Find where the given text appears and provide that cell's center as (X, Y) coordinate. 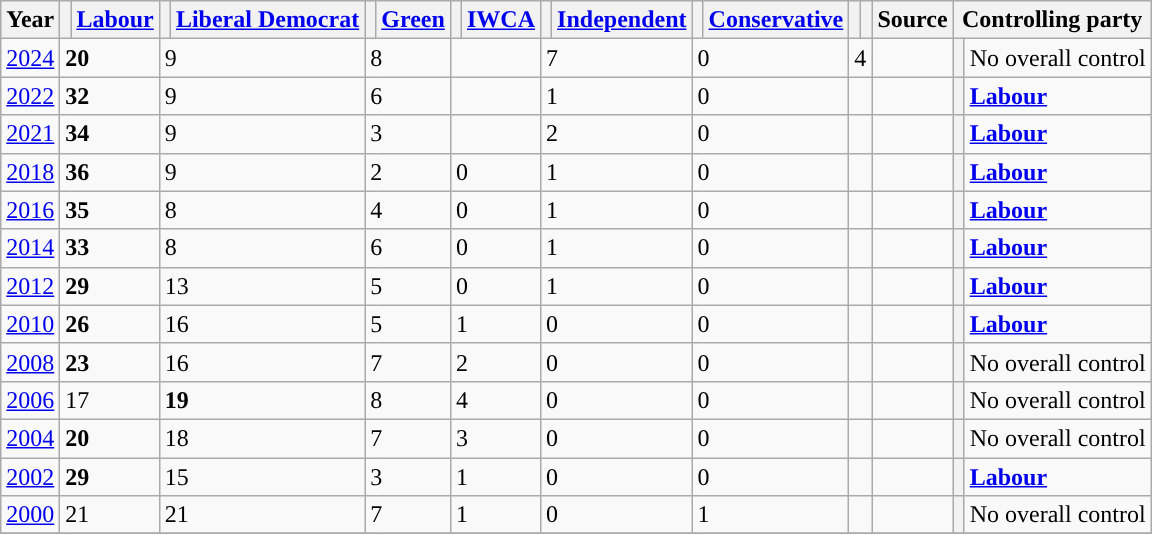
15 (262, 477)
2008 (30, 362)
2016 (30, 210)
2002 (30, 477)
Conservative (776, 20)
IWCA (500, 20)
Liberal Democrat (267, 20)
13 (262, 286)
18 (262, 438)
2006 (30, 400)
Independent (622, 20)
19 (262, 400)
Year (30, 20)
Source (912, 20)
36 (110, 172)
2018 (30, 172)
2004 (30, 438)
34 (110, 134)
2014 (30, 248)
2012 (30, 286)
33 (110, 248)
2021 (30, 134)
Controlling party (1052, 20)
2000 (30, 515)
2024 (30, 58)
23 (110, 362)
2022 (30, 96)
26 (110, 324)
Green (414, 20)
17 (110, 400)
32 (110, 96)
35 (110, 210)
2010 (30, 324)
